Output the (x, y) coordinate of the center of the cell containing the given text.  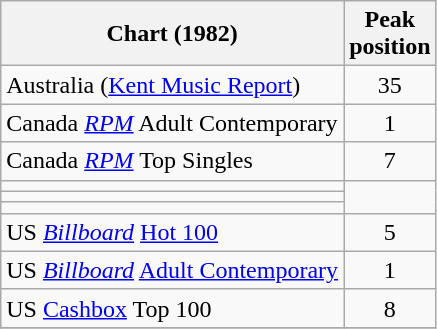
8 (390, 308)
US Cashbox Top 100 (172, 308)
US Billboard Hot 100 (172, 232)
Australia (Kent Music Report) (172, 85)
US Billboard Adult Contemporary (172, 270)
7 (390, 161)
5 (390, 232)
Peakposition (390, 34)
Chart (1982) (172, 34)
Canada RPM Adult Contemporary (172, 123)
Canada RPM Top Singles (172, 161)
35 (390, 85)
